Pinpoint the cell where the given text exists, returning its (x, y) midpoint coordinate. 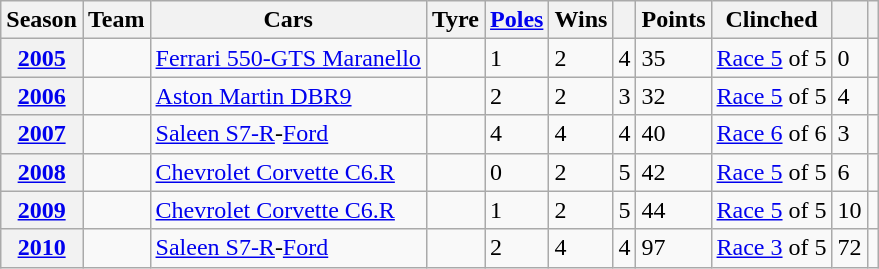
Race 3 of 5 (772, 248)
40 (674, 134)
72 (850, 248)
32 (674, 96)
Tyre (455, 20)
44 (674, 210)
Points (674, 20)
Clinched (772, 20)
Season (42, 20)
2010 (42, 248)
Ferrari 550-GTS Maranello (288, 58)
2009 (42, 210)
Team (116, 20)
10 (850, 210)
42 (674, 172)
97 (674, 248)
Poles (517, 20)
Cars (288, 20)
2007 (42, 134)
6 (850, 172)
2008 (42, 172)
35 (674, 58)
Aston Martin DBR9 (288, 96)
Wins (581, 20)
Race 6 of 6 (772, 134)
2006 (42, 96)
2005 (42, 58)
